Return [x, y] of the center of cell containing provided text 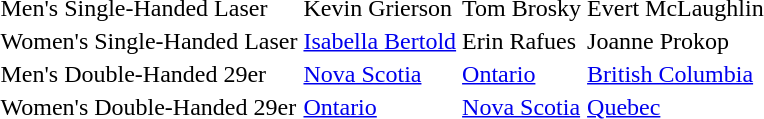
Nova Scotia [380, 74]
Isabella Bertold [380, 41]
Ontario [522, 74]
Erin Rafues [522, 41]
